Return (x, y) of the center of cell containing provided text 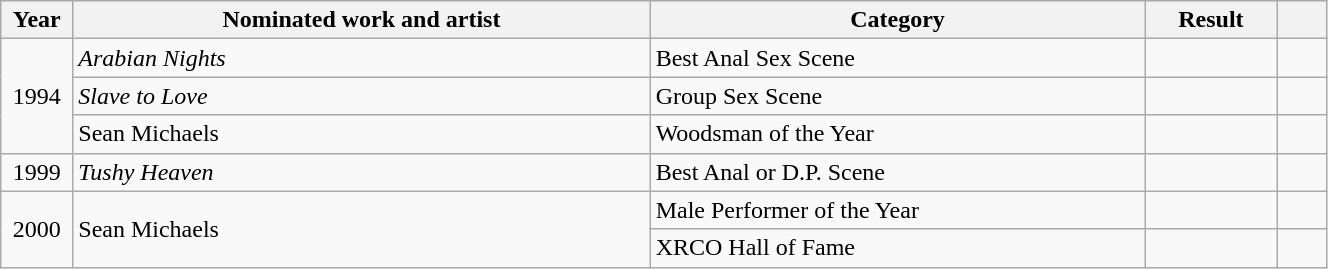
Group Sex Scene (898, 96)
2000 (37, 229)
XRCO Hall of Fame (898, 248)
Woodsman of the Year (898, 134)
Year (37, 20)
Nominated work and artist (362, 20)
1999 (37, 172)
1994 (37, 96)
Male Performer of the Year (898, 210)
Best Anal Sex Scene (898, 58)
Result (1211, 20)
Slave to Love (362, 96)
Arabian Nights (362, 58)
Tushy Heaven (362, 172)
Category (898, 20)
Best Anal or D.P. Scene (898, 172)
